Extract the [X, Y] coordinate from the center of the cell holding the provided text.  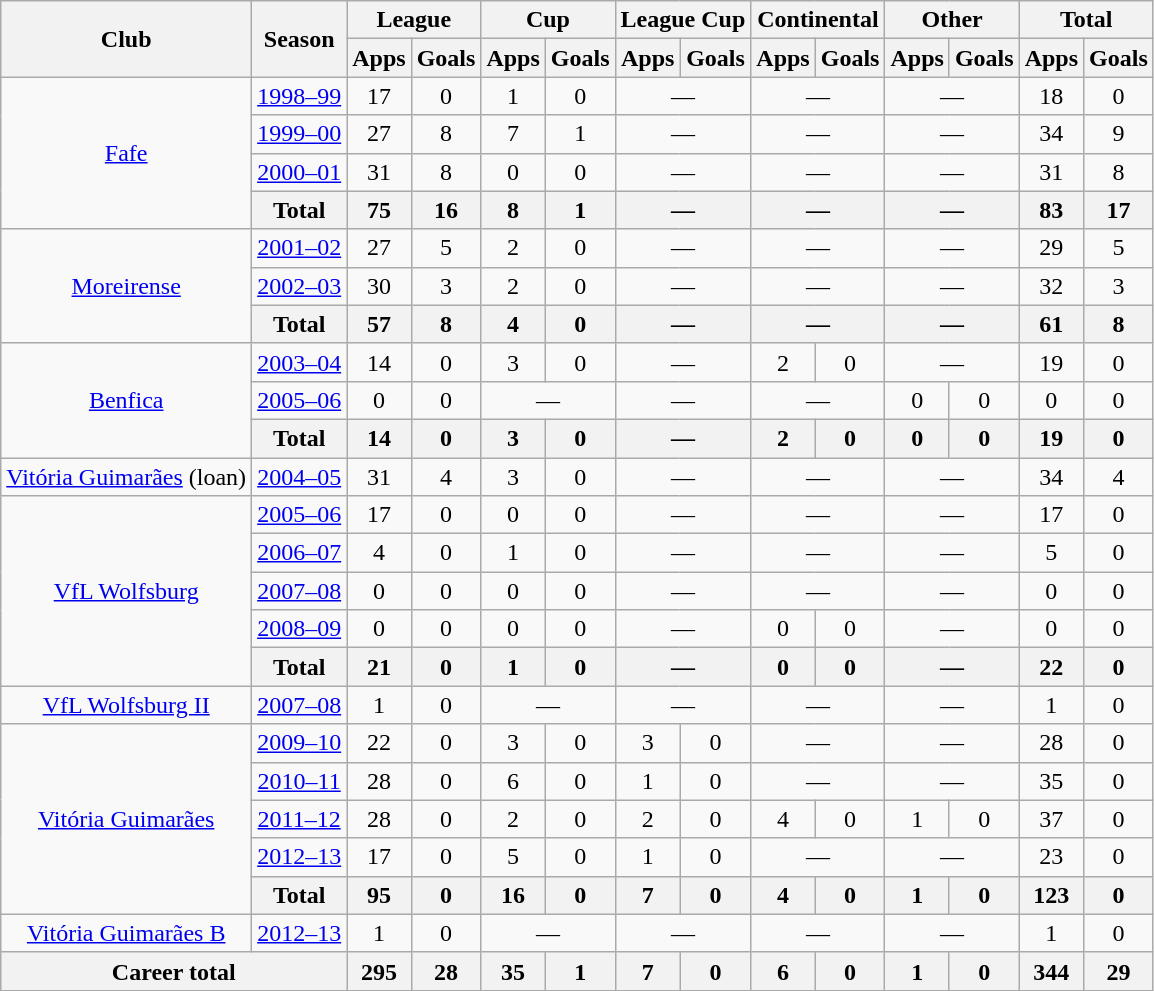
Moreirense [126, 286]
Season [300, 39]
57 [379, 324]
Benfica [126, 400]
61 [1051, 324]
2002–03 [300, 286]
Other [952, 20]
2001–02 [300, 248]
VfL Wolfsburg II [126, 705]
2004–05 [300, 477]
83 [1051, 210]
VfL Wolfsburg [126, 591]
21 [379, 667]
32 [1051, 286]
295 [379, 971]
Club [126, 39]
344 [1051, 971]
75 [379, 210]
League [414, 20]
2011–12 [300, 819]
18 [1051, 96]
1998–99 [300, 96]
Vitória Guimarães B [126, 933]
2006–07 [300, 553]
9 [1119, 134]
Continental [818, 20]
95 [379, 895]
Vitória Guimarães (loan) [126, 477]
1999–00 [300, 134]
Career total [174, 971]
Fafe [126, 153]
2010–11 [300, 781]
2003–04 [300, 362]
37 [1051, 819]
Cup [548, 20]
2008–09 [300, 629]
League Cup [683, 20]
Vitória Guimarães [126, 819]
2000–01 [300, 172]
2009–10 [300, 743]
30 [379, 286]
123 [1051, 895]
23 [1051, 857]
